Search for the cell housing the specified text and yield its [X, Y] center coordinate. 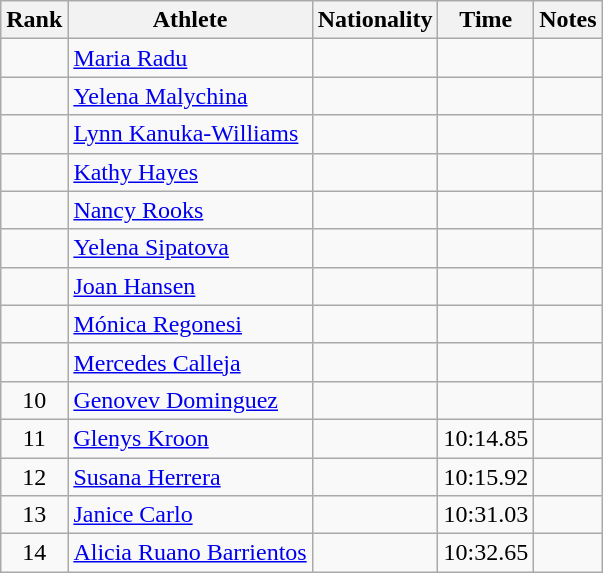
13 [34, 515]
12 [34, 477]
Glenys Kroon [190, 438]
Alicia Ruano Barrientos [190, 553]
Mónica Regonesi [190, 324]
14 [34, 553]
Athlete [190, 20]
10:31.03 [486, 515]
Lynn Kanuka-Williams [190, 134]
Janice Carlo [190, 515]
Joan Hansen [190, 286]
10 [34, 400]
10:14.85 [486, 438]
Mercedes Calleja [190, 362]
Nancy Rooks [190, 210]
10:15.92 [486, 477]
Maria Radu [190, 58]
10:32.65 [486, 553]
Susana Herrera [190, 477]
Rank [34, 20]
11 [34, 438]
Kathy Hayes [190, 172]
Yelena Malychina [190, 96]
Yelena Sipatova [190, 248]
Nationality [375, 20]
Genovev Dominguez [190, 400]
Notes [568, 20]
Time [486, 20]
